Detect which cell encompasses the target text, then output its (X, Y) center coordinate. 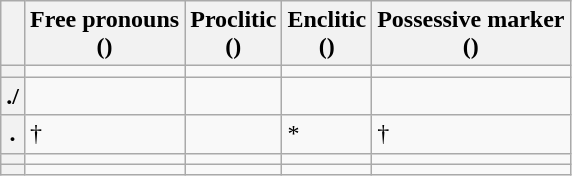
./ (13, 96)
* (327, 134)
Proclitic() (234, 34)
. (13, 134)
Possessive marker() (471, 34)
Enclitic() (327, 34)
Free pronouns() (104, 34)
